From the cell containing the given text, extract its center point as [X, Y] coordinate. 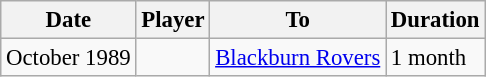
Player [173, 20]
Blackburn Rovers [298, 58]
Date [68, 20]
October 1989 [68, 58]
To [298, 20]
Duration [436, 20]
1 month [436, 58]
